Return the (x, y) coordinate for the center point of the cell that contains the specified text.  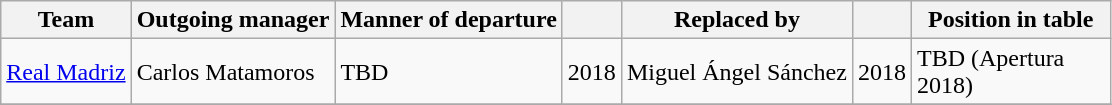
Carlos Matamoros (233, 72)
TBD (Apertura 2018) (1010, 72)
Manner of departure (448, 20)
Replaced by (736, 20)
Outgoing manager (233, 20)
TBD (448, 72)
Miguel Ángel Sánchez (736, 72)
Team (66, 20)
Position in table (1010, 20)
Real Madriz (66, 72)
